Extract the (X, Y) coordinate from the center of the cell holding the provided text.  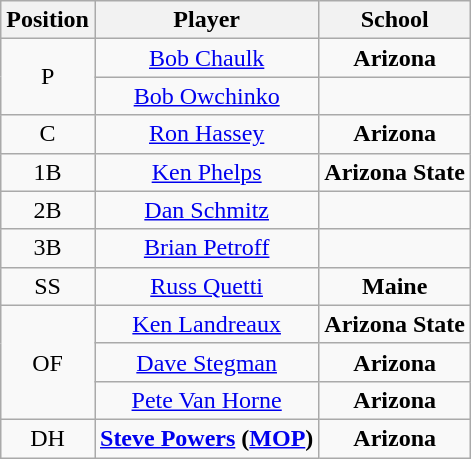
DH (48, 438)
Dave Stegman (206, 362)
Dan Schmitz (206, 210)
P (48, 77)
SS (48, 286)
1B (48, 172)
2B (48, 210)
Maine (395, 286)
Steve Powers (MOP) (206, 438)
Brian Petroff (206, 248)
C (48, 134)
Bob Chaulk (206, 58)
Pete Van Horne (206, 400)
Ron Hassey (206, 134)
OF (48, 362)
Ken Phelps (206, 172)
Ken Landreaux (206, 324)
Bob Owchinko (206, 96)
Russ Quetti (206, 286)
School (395, 20)
Position (48, 20)
3B (48, 248)
Player (206, 20)
